Provide the (x, y) coordinate of the cell's center where the given text is located.  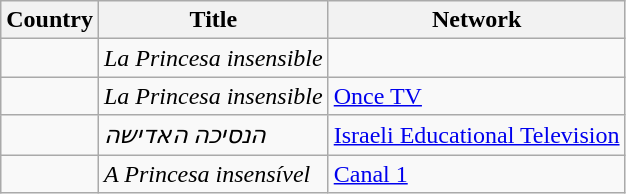
Once TV (476, 96)
Israeli Educational Television (476, 135)
A Princesa insensível (213, 173)
Country (50, 20)
Network (476, 20)
Canal 1 (476, 173)
הנסיכה האדישה (213, 135)
Title (213, 20)
